For the text-containing cell, return its midpoint in [x, y] coordinate format. 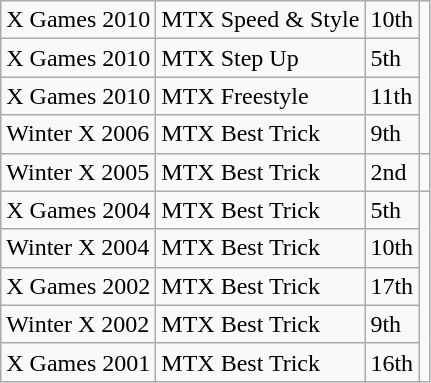
17th [392, 286]
X Games 2001 [78, 362]
2nd [392, 172]
MTX Step Up [260, 58]
MTX Speed & Style [260, 20]
X Games 2004 [78, 210]
Winter X 2005 [78, 172]
MTX Freestyle [260, 96]
Winter X 2004 [78, 248]
Winter X 2006 [78, 134]
X Games 2002 [78, 286]
11th [392, 96]
16th [392, 362]
Winter X 2002 [78, 324]
